Return the [X, Y] coordinate for the center point of the cell that contains the specified text.  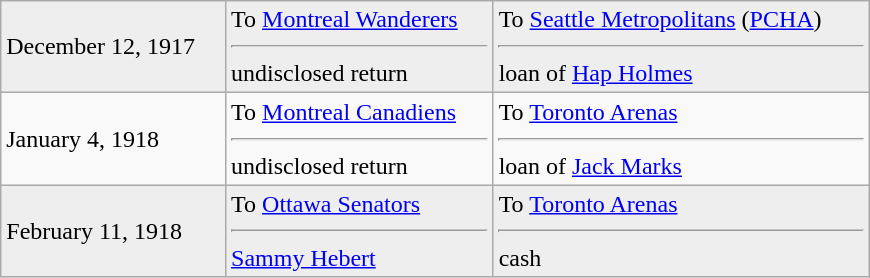
To Montreal Canadiensundisclosed return [360, 139]
To Toronto Arenascash [681, 231]
To Montreal Wanderersundisclosed return [360, 47]
February 11, 1918 [114, 231]
To Ottawa SenatorsSammy Hebert [360, 231]
December 12, 1917 [114, 47]
January 4, 1918 [114, 139]
To Toronto Arenasloan of Jack Marks [681, 139]
To Seattle Metropolitans (PCHA)loan of Hap Holmes [681, 47]
